Return the (x, y) coordinate for the center point of the cell that contains the specified text.  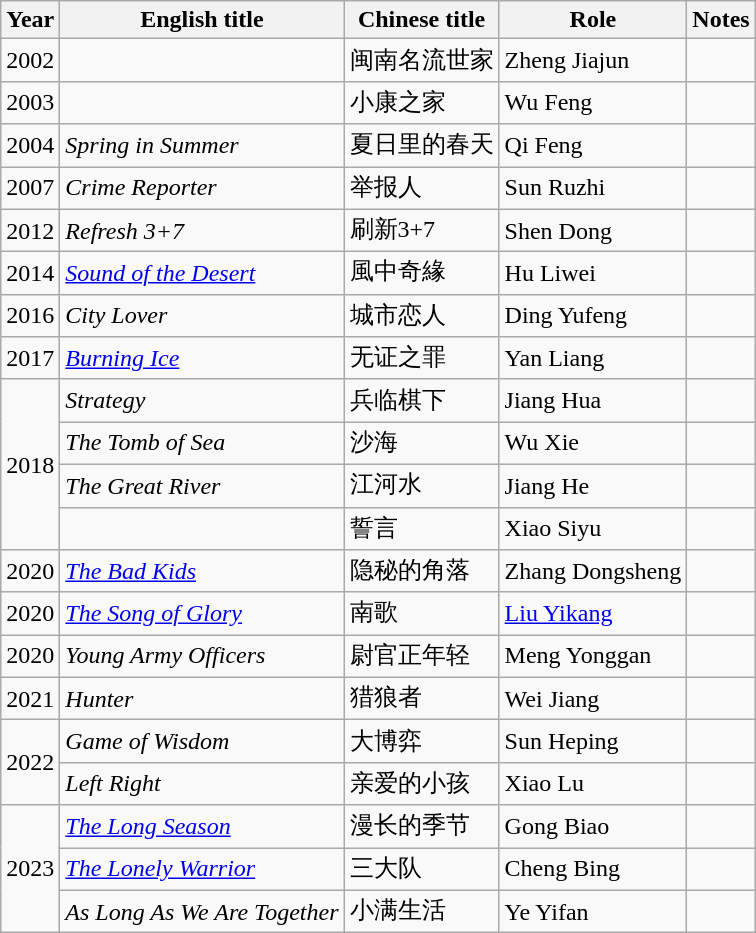
Refresh 3+7 (202, 230)
Zhang Dongsheng (593, 572)
2003 (30, 102)
Role (593, 20)
Meng Yonggan (593, 656)
Zheng Jiajun (593, 60)
沙海 (422, 444)
Wei Jiang (593, 698)
南歌 (422, 614)
The Bad Kids (202, 572)
Spring in Summer (202, 146)
As Long As We Are Together (202, 912)
三大队 (422, 870)
Game of Wisdom (202, 742)
誓言 (422, 528)
Burning Ice (202, 358)
Notes (721, 20)
小康之家 (422, 102)
Crime Reporter (202, 188)
Sun Heping (593, 742)
Shen Dong (593, 230)
猎狼者 (422, 698)
大博弈 (422, 742)
闽南名流世家 (422, 60)
The Song of Glory (202, 614)
The Tomb of Sea (202, 444)
Sun Ruzhi (593, 188)
举报人 (422, 188)
2016 (30, 316)
Hunter (202, 698)
2022 (30, 762)
Xiao Siyu (593, 528)
Ye Yifan (593, 912)
Chinese title (422, 20)
Left Right (202, 784)
Liu Yikang (593, 614)
Jiang He (593, 486)
2004 (30, 146)
City Lover (202, 316)
Cheng Bing (593, 870)
Hu Liwei (593, 274)
2023 (30, 869)
Strategy (202, 400)
Xiao Lu (593, 784)
尉官正年轻 (422, 656)
兵临棋下 (422, 400)
小满生活 (422, 912)
The Great River (202, 486)
2012 (30, 230)
Wu Xie (593, 444)
无证之罪 (422, 358)
2017 (30, 358)
Gong Biao (593, 826)
2021 (30, 698)
城市恋人 (422, 316)
English title (202, 20)
Ding Yufeng (593, 316)
亲爱的小孩 (422, 784)
Jiang Hua (593, 400)
Sound of the Desert (202, 274)
風中奇緣 (422, 274)
Year (30, 20)
Qi Feng (593, 146)
2018 (30, 464)
Yan Liang (593, 358)
Young Army Officers (202, 656)
The Lonely Warrior (202, 870)
2002 (30, 60)
夏日里的春天 (422, 146)
江河水 (422, 486)
漫长的季节 (422, 826)
刷新3+7 (422, 230)
2007 (30, 188)
隐秘的角落 (422, 572)
Wu Feng (593, 102)
2014 (30, 274)
The Long Season (202, 826)
